Determine the [x, y] coordinate at the center of the cell enclosing the given text.  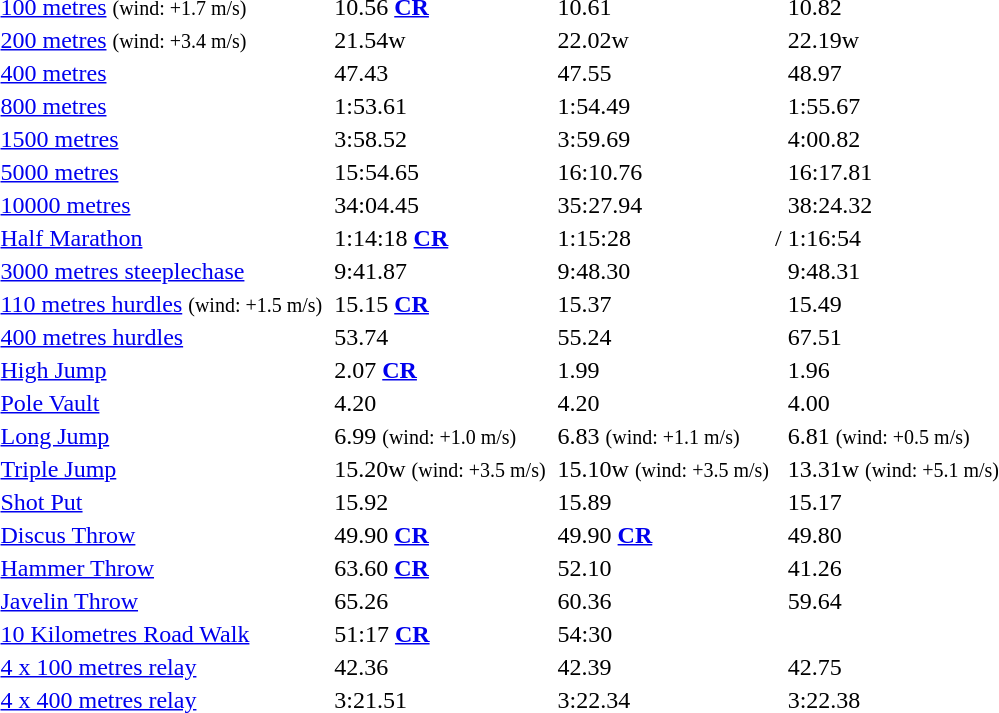
42.36 [440, 667]
42.39 [663, 667]
53.74 [440, 337]
2.07 CR [440, 370]
16:10.76 [663, 172]
60.36 [663, 601]
47.43 [440, 73]
15.37 [663, 304]
9:48.30 [663, 271]
51:17 CR [440, 634]
47.55 [663, 73]
1:54.49 [663, 106]
15.89 [663, 502]
65.26 [440, 601]
54:30 [663, 634]
21.54w [440, 40]
35:27.94 [663, 205]
34:04.45 [440, 205]
15.92 [440, 502]
9:41.87 [440, 271]
1:15:28 [663, 238]
1:53.61 [440, 106]
6.99 (wind: +1.0 m/s) [440, 436]
3:59.69 [663, 139]
1:14:18 CR [440, 238]
3:58.52 [440, 139]
52.10 [663, 568]
15.20w (wind: +3.5 m/s) [440, 469]
22.02w [663, 40]
15:54.65 [440, 172]
6.83 (wind: +1.1 m/s) [663, 436]
15.10w (wind: +3.5 m/s) [663, 469]
/ [778, 238]
55.24 [663, 337]
15.15 CR [440, 304]
1.99 [663, 370]
63.60 CR [440, 568]
